Extract the [X, Y] coordinate from the center of the cell holding the provided text.  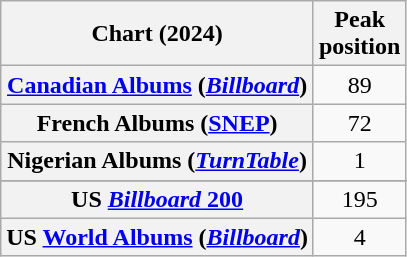
72 [359, 123]
Chart (2024) [158, 34]
1 [359, 161]
French Albums (SNEP) [158, 123]
US World Albums (Billboard) [158, 237]
195 [359, 199]
Nigerian Albums (TurnTable) [158, 161]
Peakposition [359, 34]
Canadian Albums (Billboard) [158, 85]
89 [359, 85]
4 [359, 237]
US Billboard 200 [158, 199]
